Determine the (x, y) coordinate at the center of the cell enclosing the given text.  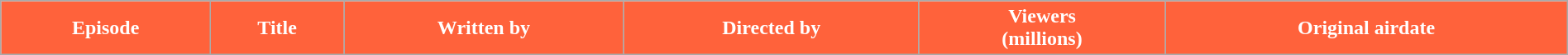
Episode (106, 28)
Directed by (771, 28)
Original airdate (1366, 28)
Written by (485, 28)
Viewers(millions) (1042, 28)
Title (278, 28)
